From the cell containing the given text, extract its center point as (X, Y) coordinate. 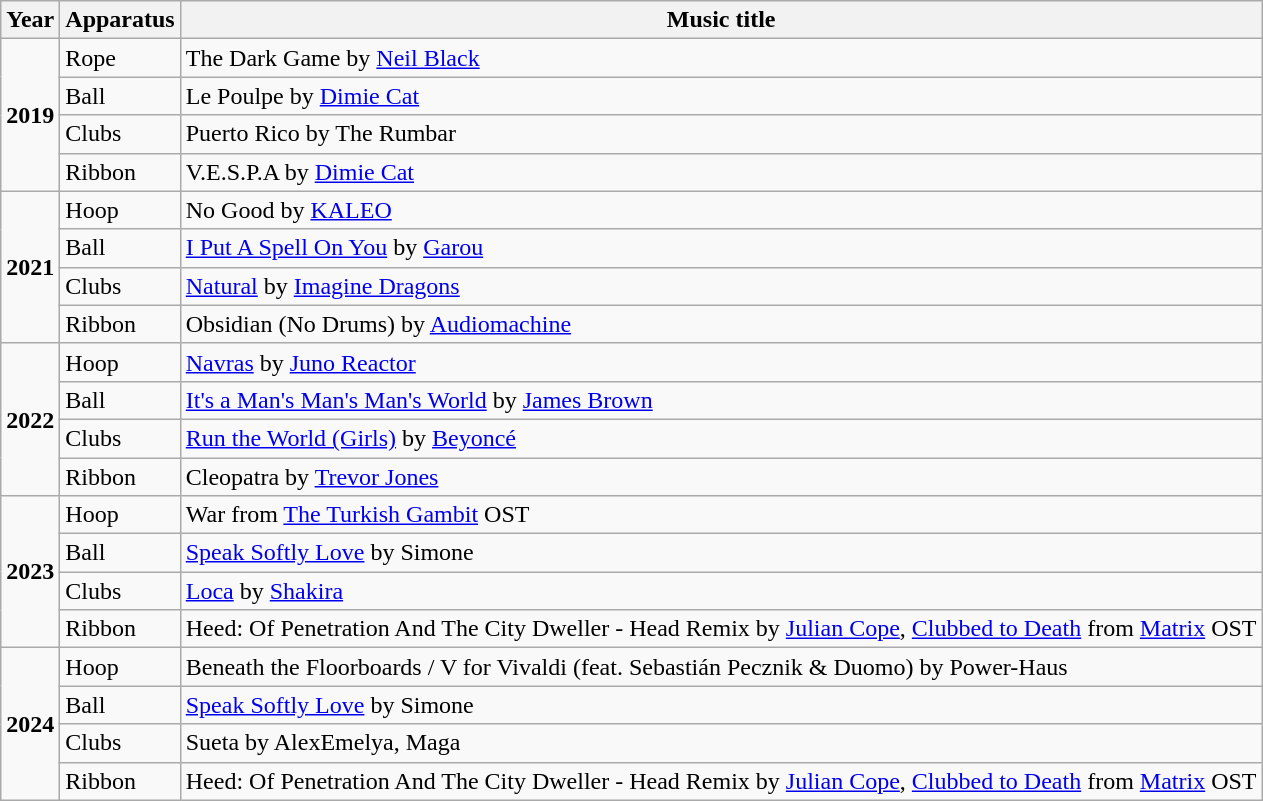
2021 (30, 267)
Loca by Shakira (721, 591)
I Put A Spell On You by Garou (721, 248)
The Dark Game by Neil Black (721, 58)
No Good by KALEO (721, 210)
2024 (30, 724)
2023 (30, 572)
2019 (30, 115)
Le Poulpe by Dimie Cat (721, 96)
It's a Man's Man's Man's World by James Brown (721, 400)
Year (30, 20)
Run the World (Girls) by Beyoncé (721, 438)
2022 (30, 419)
Puerto Rico by The Rumbar (721, 134)
V.E.S.P.A by Dimie Cat (721, 172)
Beneath the Floorboards / V for Vivaldi (feat. Sebastián Pecznik & Duomo) by Power-Haus (721, 667)
Rope (120, 58)
Obsidian (No Drums) by Audiomachine (721, 324)
Cleopatra by Trevor Jones (721, 477)
Navras by Juno Reactor (721, 362)
Apparatus (120, 20)
Natural by Imagine Dragons (721, 286)
Music title (721, 20)
Sueta by AlexEmelya, Maga (721, 743)
War from The Turkish Gambit OST (721, 515)
